Determine the [X, Y] coordinate at the center of the cell enclosing the given text.  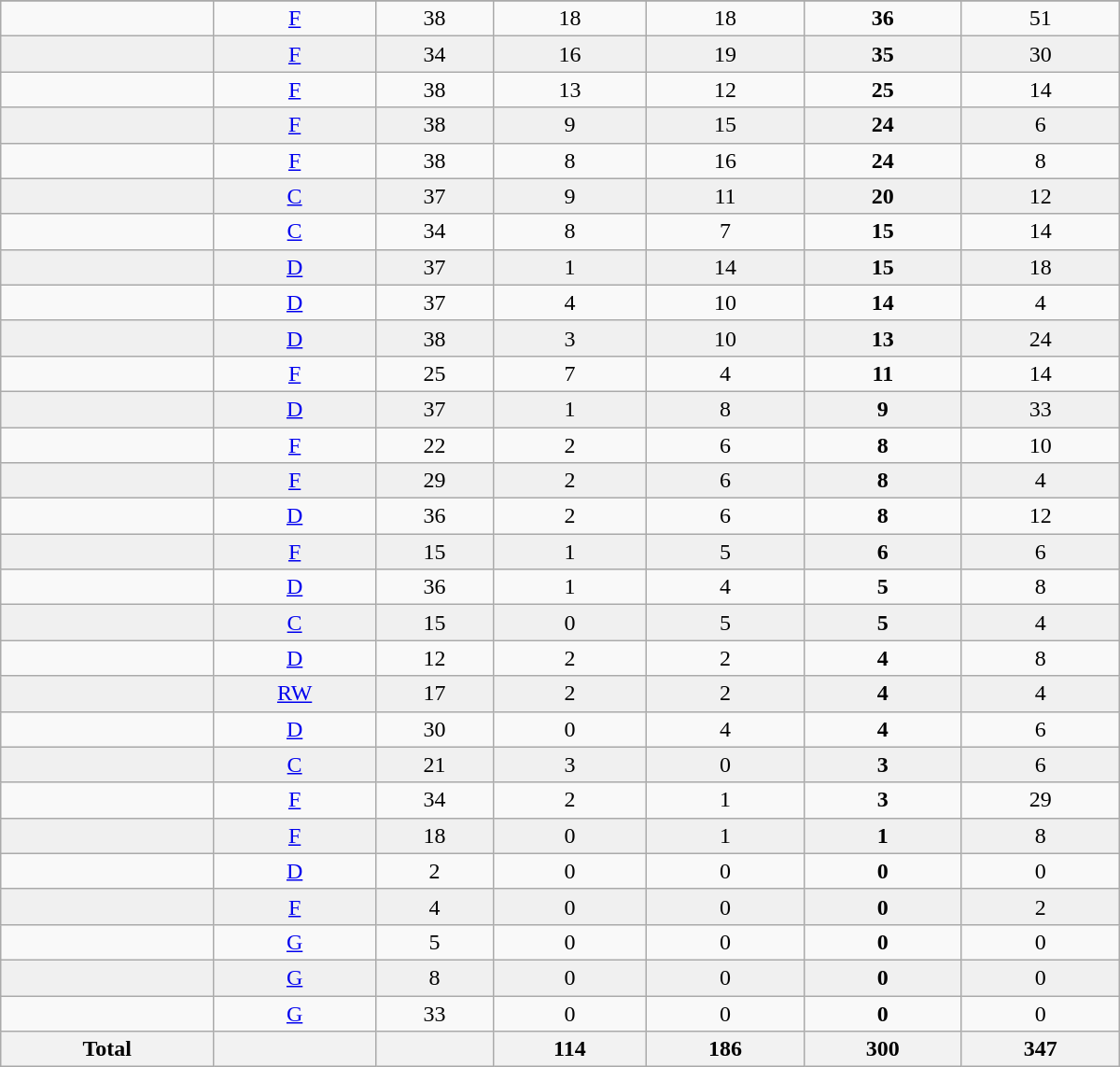
Total [107, 1049]
114 [569, 1049]
22 [434, 445]
300 [883, 1049]
186 [724, 1049]
RW [295, 694]
21 [434, 765]
347 [1040, 1049]
17 [434, 694]
20 [883, 196]
35 [883, 54]
19 [724, 54]
51 [1040, 19]
